Return the [x, y] coordinate for the center point of the cell that contains the specified text.  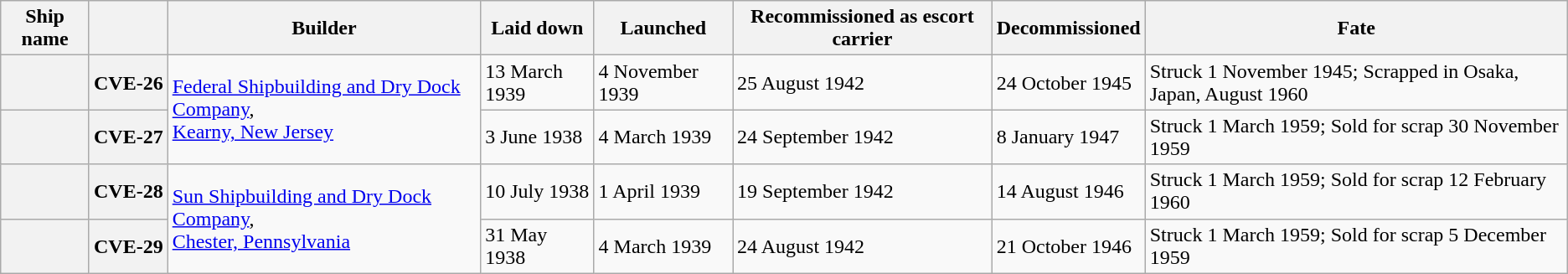
Struck 1 March 1959; Sold for scrap 30 November 1959 [1356, 137]
Sun Shipbuilding and Dry Dock Company,Chester, Pennsylvania [324, 219]
4 November 1939 [663, 82]
1 April 1939 [663, 191]
13 March 1939 [538, 82]
24 October 1945 [1069, 82]
Struck 1 November 1945; Scrapped in Osaka, Japan, August 1960 [1356, 82]
19 September 1942 [863, 191]
CVE-29 [128, 246]
24 August 1942 [863, 246]
Laid down [538, 28]
Decommissioned [1069, 28]
Launched [663, 28]
25 August 1942 [863, 82]
CVE-27 [128, 137]
10 July 1938 [538, 191]
21 October 1946 [1069, 246]
Federal Shipbuilding and Dry Dock Company,Kearny, New Jersey [324, 110]
3 June 1938 [538, 137]
CVE-28 [128, 191]
24 September 1942 [863, 137]
Struck 1 March 1959; Sold for scrap 5 December 1959 [1356, 246]
Builder [324, 28]
Struck 1 March 1959; Sold for scrap 12 February 1960 [1356, 191]
Fate [1356, 28]
31 May 1938 [538, 246]
CVE-26 [128, 82]
Ship name [45, 28]
14 August 1946 [1069, 191]
Recommissioned as escort carrier [863, 28]
8 January 1947 [1069, 137]
